From the cell containing the given text, extract its center point as [X, Y] coordinate. 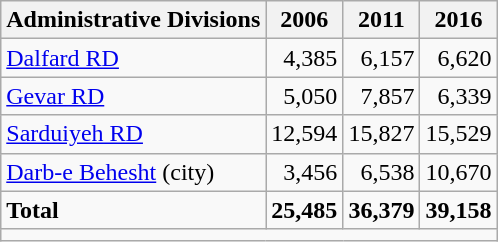
Sarduiyeh RD [134, 134]
Gevar RD [134, 96]
2011 [382, 20]
15,529 [458, 134]
6,157 [382, 58]
Total [134, 210]
7,857 [382, 96]
Dalfard RD [134, 58]
3,456 [304, 172]
4,385 [304, 58]
Darb-e Behesht (city) [134, 172]
2006 [304, 20]
2016 [458, 20]
39,158 [458, 210]
6,620 [458, 58]
12,594 [304, 134]
15,827 [382, 134]
36,379 [382, 210]
10,670 [458, 172]
6,339 [458, 96]
25,485 [304, 210]
6,538 [382, 172]
Administrative Divisions [134, 20]
5,050 [304, 96]
